Pinpoint the cell where the given text exists, returning its (x, y) midpoint coordinate. 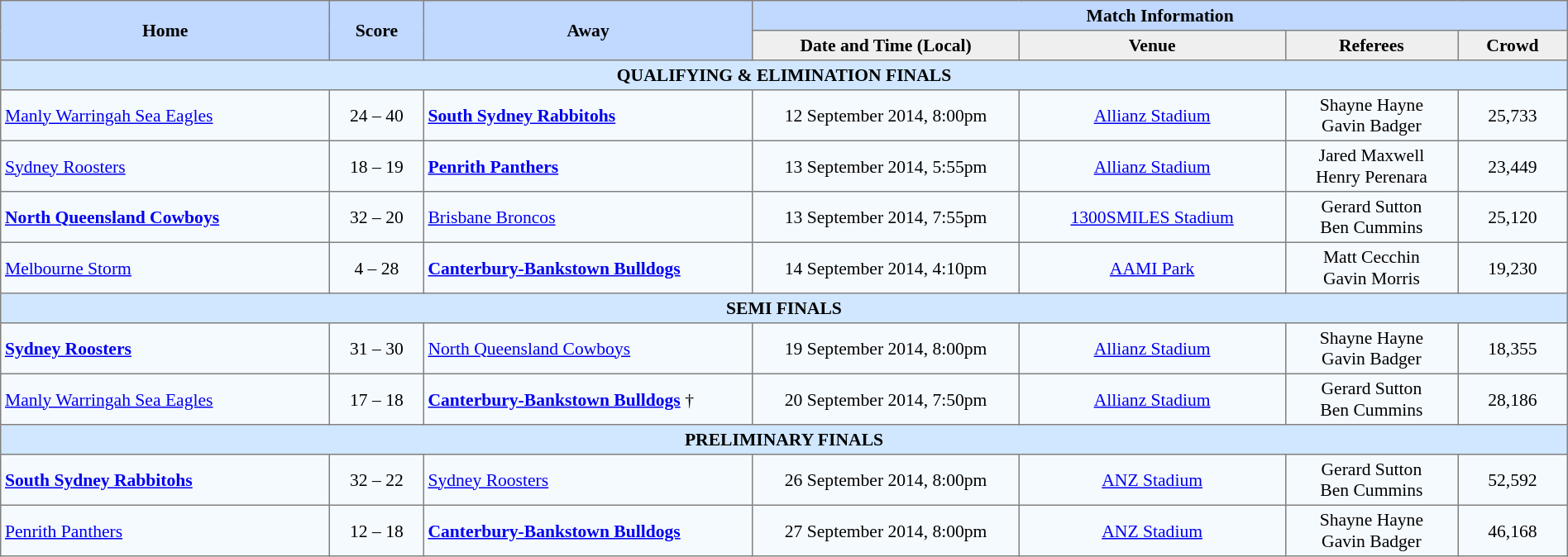
SEMI FINALS (784, 308)
Brisbane Broncos (588, 217)
24 – 40 (377, 116)
19,230 (1513, 268)
20 September 2014, 7:50pm (886, 399)
Jared MaxwellHenry Perenara (1371, 166)
PRELIMINARY FINALS (784, 440)
25,733 (1513, 116)
26 September 2014, 8:00pm (886, 480)
32 – 20 (377, 217)
13 September 2014, 7:55pm (886, 217)
31 – 30 (377, 349)
25,120 (1513, 217)
19 September 2014, 8:00pm (886, 349)
Referees (1371, 45)
32 – 22 (377, 480)
Crowd (1513, 45)
14 September 2014, 4:10pm (886, 268)
27 September 2014, 8:00pm (886, 531)
17 – 18 (377, 399)
18,355 (1513, 349)
12 – 18 (377, 531)
1300SMILES Stadium (1152, 217)
Date and Time (Local) (886, 45)
23,449 (1513, 166)
13 September 2014, 5:55pm (886, 166)
Canterbury-Bankstown Bulldogs † (588, 399)
Home (165, 31)
Match Information (1159, 16)
18 – 19 (377, 166)
52,592 (1513, 480)
Matt CecchinGavin Morris (1371, 268)
Away (588, 31)
Score (377, 31)
AAMI Park (1152, 268)
Melbourne Storm (165, 268)
4 – 28 (377, 268)
28,186 (1513, 399)
12 September 2014, 8:00pm (886, 116)
46,168 (1513, 531)
Venue (1152, 45)
QUALIFYING & ELIMINATION FINALS (784, 75)
